Output the [X, Y] coordinate of the center of the cell containing the given text.  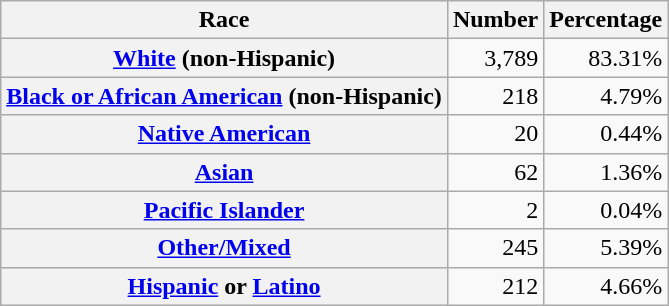
20 [495, 134]
0.44% [606, 134]
83.31% [606, 58]
Hispanic or Latino [224, 286]
4.79% [606, 96]
White (non-Hispanic) [224, 58]
62 [495, 172]
Native American [224, 134]
Black or African American (non-Hispanic) [224, 96]
Number [495, 20]
Percentage [606, 20]
Pacific Islander [224, 210]
1.36% [606, 172]
0.04% [606, 210]
Race [224, 20]
3,789 [495, 58]
Other/Mixed [224, 248]
245 [495, 248]
Asian [224, 172]
2 [495, 210]
4.66% [606, 286]
212 [495, 286]
218 [495, 96]
5.39% [606, 248]
